Return the (X, Y) coordinate for the center point of the cell that contains the specified text.  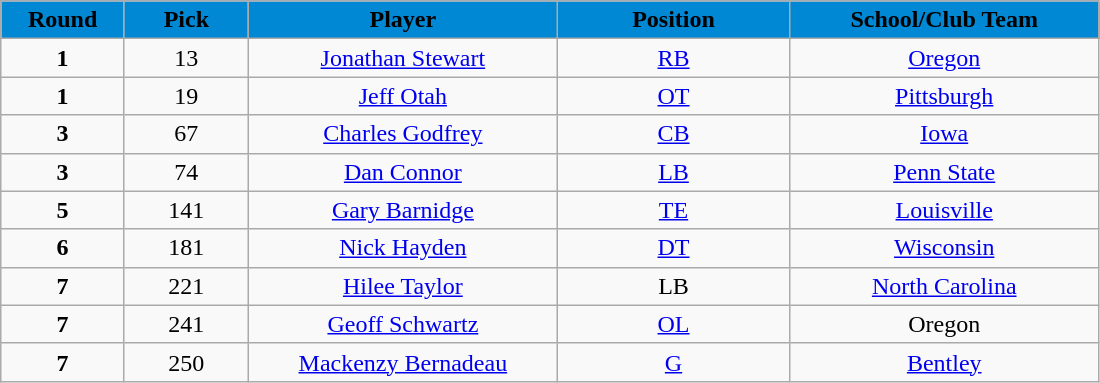
Louisville (944, 210)
19 (186, 96)
221 (186, 286)
Mackenzy Bernadeau (402, 362)
Dan Connor (402, 172)
North Carolina (944, 286)
250 (186, 362)
RB (674, 58)
School/Club Team (944, 20)
G (674, 362)
Pittsburgh (944, 96)
TE (674, 210)
Iowa (944, 134)
Pick (186, 20)
Jonathan Stewart (402, 58)
Nick Hayden (402, 248)
67 (186, 134)
141 (186, 210)
5 (63, 210)
Gary Barnidge (402, 210)
DT (674, 248)
Penn State (944, 172)
Round (63, 20)
13 (186, 58)
Bentley (944, 362)
241 (186, 324)
Position (674, 20)
Hilee Taylor (402, 286)
OT (674, 96)
6 (63, 248)
Wisconsin (944, 248)
Jeff Otah (402, 96)
CB (674, 134)
Geoff Schwartz (402, 324)
Charles Godfrey (402, 134)
OL (674, 324)
74 (186, 172)
181 (186, 248)
Player (402, 20)
